Return the (X, Y) coordinate for the center point of the cell that contains the specified text.  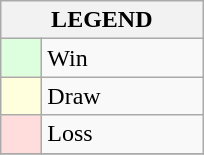
Win (122, 58)
Draw (122, 96)
LEGEND (102, 20)
Loss (122, 134)
